Search for the cell housing the specified text and yield its (X, Y) center coordinate. 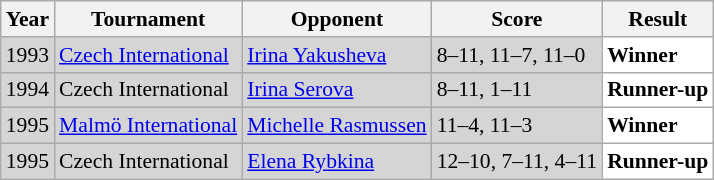
1994 (28, 90)
Result (658, 19)
1993 (28, 55)
Opponent (336, 19)
12–10, 7–11, 4–11 (517, 162)
8–11, 11–7, 11–0 (517, 55)
Irina Serova (336, 90)
Elena Rybkina (336, 162)
Year (28, 19)
Michelle Rasmussen (336, 126)
Tournament (148, 19)
8–11, 1–11 (517, 90)
Irina Yakusheva (336, 55)
Malmö International (148, 126)
Score (517, 19)
11–4, 11–3 (517, 126)
